Search for the cell housing the specified text and yield its [X, Y] center coordinate. 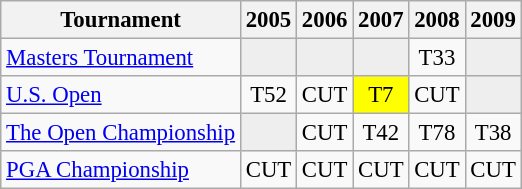
2006 [325, 20]
2009 [493, 20]
Masters Tournament [121, 58]
T7 [381, 95]
PGA Championship [121, 170]
T52 [268, 95]
T33 [437, 58]
T42 [381, 133]
Tournament [121, 20]
The Open Championship [121, 133]
2007 [381, 20]
U.S. Open [121, 95]
2005 [268, 20]
2008 [437, 20]
T38 [493, 133]
T78 [437, 133]
